Extract the [X, Y] coordinate from the center of the cell holding the provided text.  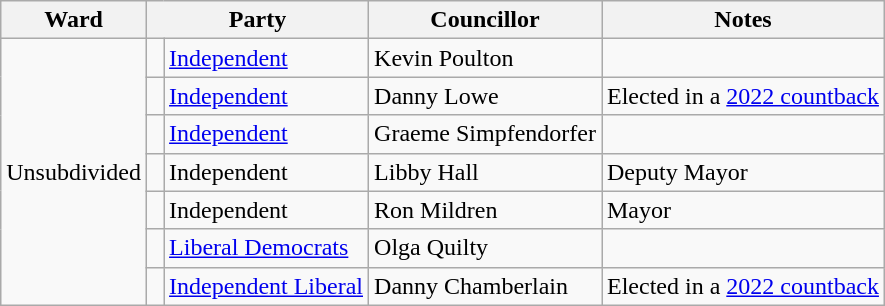
Kevin Poulton [486, 58]
Party [257, 20]
Danny Chamberlain [486, 286]
Councillor [486, 20]
Liberal Democrats [266, 248]
Olga Quilty [486, 248]
Notes [744, 20]
Deputy Mayor [744, 172]
Ron Mildren [486, 210]
Ward [74, 20]
Danny Lowe [486, 96]
Libby Hall [486, 172]
Graeme Simpfendorfer [486, 134]
Independent Liberal [266, 286]
Mayor [744, 210]
Unsubdivided [74, 172]
